Output the [X, Y] coordinate of the center of the cell containing the given text.  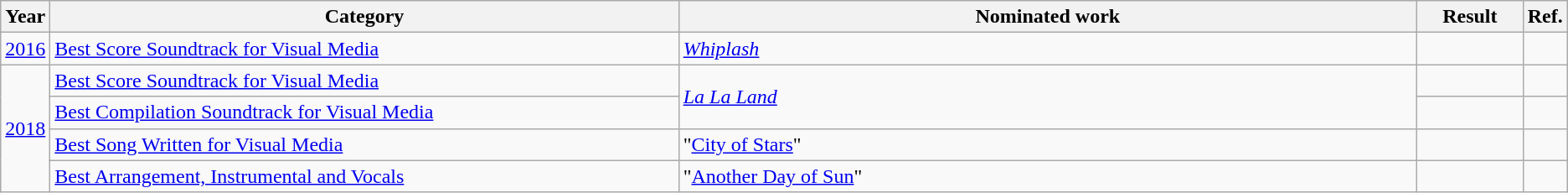
Nominated work [1047, 17]
Best Compilation Soundtrack for Visual Media [364, 112]
Whiplash [1047, 49]
Best Song Written for Visual Media [364, 144]
La La Land [1047, 96]
Best Arrangement, Instrumental and Vocals [364, 176]
Result [1469, 17]
"Another Day of Sun" [1047, 176]
2018 [25, 128]
Year [25, 17]
Ref. [1545, 17]
Category [364, 17]
2016 [25, 49]
"City of Stars" [1047, 144]
